Determine the [X, Y] coordinate at the center of the cell enclosing the given text.  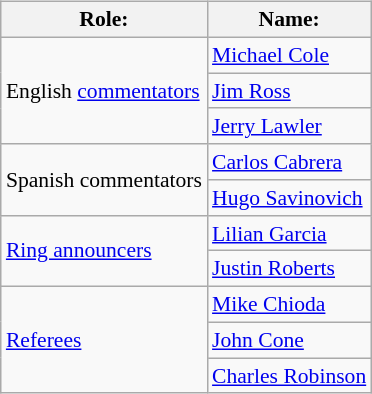
Michael Cole [289, 55]
Hugo Savinovich [289, 198]
Jim Ross [289, 91]
Carlos Cabrera [289, 162]
Mike Chioda [289, 305]
Ring announcers [104, 250]
Role: [104, 20]
Referees [104, 340]
Lilian Garcia [289, 233]
Justin Roberts [289, 269]
Jerry Lawler [289, 126]
John Cone [289, 340]
English commentators [104, 90]
Name: [289, 20]
Spanish commentators [104, 180]
Charles Robinson [289, 376]
